Return (X, Y) of the center of cell containing provided text 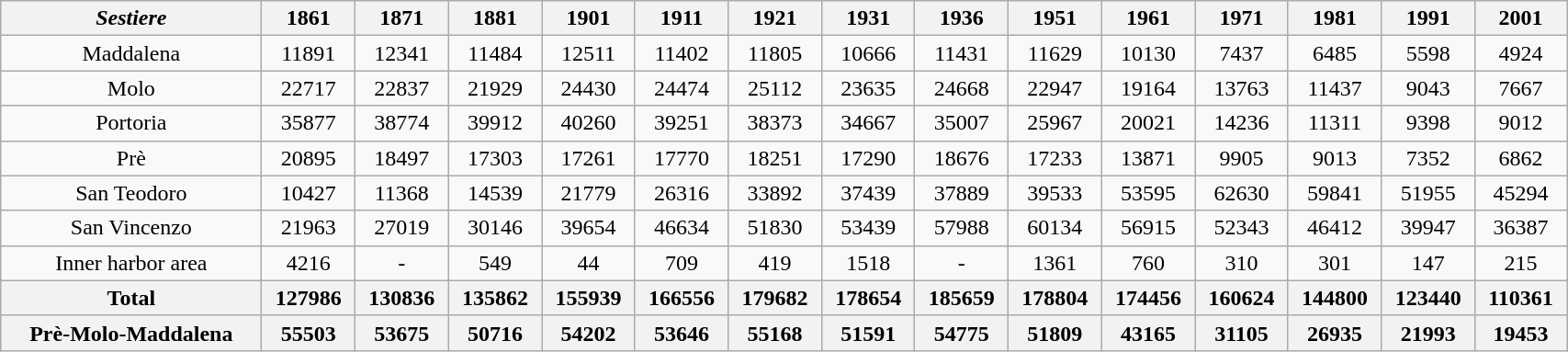
1921 (775, 18)
22947 (1055, 88)
1971 (1242, 18)
144800 (1335, 298)
1911 (682, 18)
30146 (495, 228)
4924 (1520, 53)
17290 (868, 158)
21963 (309, 228)
24474 (682, 88)
179682 (775, 298)
22717 (309, 88)
51830 (775, 228)
1931 (868, 18)
50716 (495, 333)
1901 (589, 18)
7352 (1428, 158)
9905 (1242, 158)
1861 (309, 18)
13763 (1242, 88)
19453 (1520, 333)
10427 (309, 193)
54775 (962, 333)
51809 (1055, 333)
31105 (1242, 333)
39947 (1428, 228)
46634 (682, 228)
Portoria (131, 123)
178654 (868, 298)
20021 (1148, 123)
43165 (1148, 333)
110361 (1520, 298)
1961 (1148, 18)
10130 (1148, 53)
23635 (868, 88)
60134 (1055, 228)
53439 (868, 228)
1991 (1428, 18)
56915 (1148, 228)
18251 (775, 158)
44 (589, 263)
Inner harbor area (131, 263)
12511 (589, 53)
174456 (1148, 298)
14539 (495, 193)
57988 (962, 228)
301 (1335, 263)
27019 (402, 228)
51591 (868, 333)
18676 (962, 158)
419 (775, 263)
14236 (1242, 123)
34667 (868, 123)
130836 (402, 298)
39533 (1055, 193)
39912 (495, 123)
21929 (495, 88)
54202 (589, 333)
26935 (1335, 333)
40260 (589, 123)
62630 (1242, 193)
11311 (1335, 123)
52343 (1242, 228)
San Vincenzo (131, 228)
13871 (1148, 158)
155939 (589, 298)
1518 (868, 263)
53646 (682, 333)
127986 (309, 298)
24430 (589, 88)
21993 (1428, 333)
5598 (1428, 53)
6862 (1520, 158)
45294 (1520, 193)
166556 (682, 298)
9043 (1428, 88)
549 (495, 263)
17303 (495, 158)
22837 (402, 88)
9013 (1335, 158)
38373 (775, 123)
Total (131, 298)
25967 (1055, 123)
1981 (1335, 18)
San Teodoro (131, 193)
Molo (131, 88)
178804 (1055, 298)
59841 (1335, 193)
11402 (682, 53)
1881 (495, 18)
2001 (1520, 18)
185659 (962, 298)
1936 (962, 18)
123440 (1428, 298)
53675 (402, 333)
17261 (589, 158)
39654 (589, 228)
39251 (682, 123)
1871 (402, 18)
26316 (682, 193)
11368 (402, 193)
Maddalena (131, 53)
1361 (1055, 263)
709 (682, 263)
51955 (1428, 193)
19164 (1148, 88)
21779 (589, 193)
24668 (962, 88)
11484 (495, 53)
37889 (962, 193)
17770 (682, 158)
36387 (1520, 228)
55168 (775, 333)
35877 (309, 123)
35007 (962, 123)
7437 (1242, 53)
11437 (1335, 88)
12341 (402, 53)
147 (1428, 263)
46412 (1335, 228)
11629 (1055, 53)
11431 (962, 53)
1951 (1055, 18)
17233 (1055, 158)
215 (1520, 263)
11891 (309, 53)
18497 (402, 158)
10666 (868, 53)
55503 (309, 333)
4216 (309, 263)
38774 (402, 123)
9398 (1428, 123)
11805 (775, 53)
25112 (775, 88)
Sestiere (131, 18)
160624 (1242, 298)
760 (1148, 263)
7667 (1520, 88)
Prè (131, 158)
9012 (1520, 123)
20895 (309, 158)
37439 (868, 193)
33892 (775, 193)
310 (1242, 263)
Prè-Molo-Maddalena (131, 333)
6485 (1335, 53)
135862 (495, 298)
53595 (1148, 193)
